Pinpoint the cell where the given text exists, returning its (x, y) midpoint coordinate. 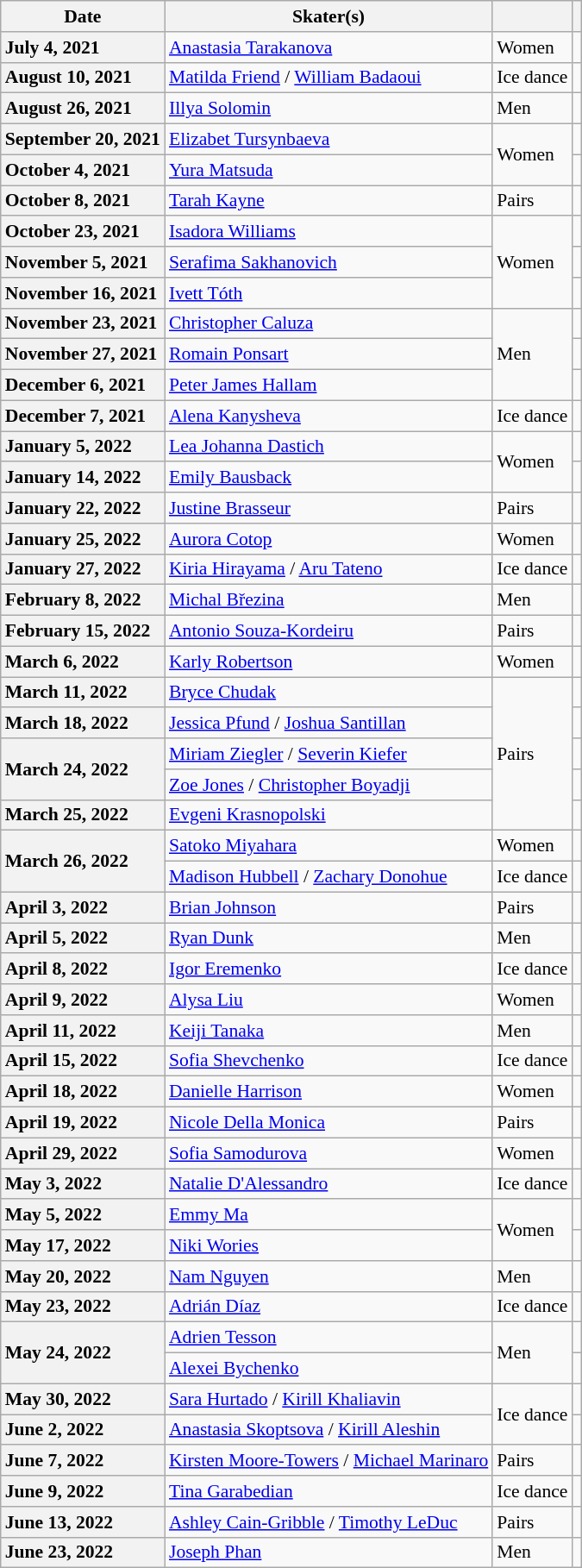
Sara Hurtado / Kirill Khaliavin (329, 1399)
June 7, 2022 (83, 1461)
Bryce Chudak (329, 693)
April 18, 2022 (83, 1092)
Emmy Ma (329, 1215)
Niki Wories (329, 1245)
November 27, 2021 (83, 354)
Alysa Liu (329, 1000)
September 20, 2021 (83, 140)
Matilda Friend / William Badaoui (329, 78)
Isadora Williams (329, 232)
Nam Nguyen (329, 1276)
Tarah Kayne (329, 201)
April 9, 2022 (83, 1000)
March 25, 2022 (83, 815)
January 22, 2022 (83, 508)
Nicole Della Monica (329, 1123)
Ryan Dunk (329, 938)
April 29, 2022 (83, 1153)
Sofia Shevchenko (329, 1061)
Skater(s) (329, 16)
Antonio Souza-Kordeiru (329, 631)
April 15, 2022 (83, 1061)
December 7, 2021 (83, 416)
Yura Matsuda (329, 170)
April 8, 2022 (83, 969)
Joseph Phan (329, 1552)
May 17, 2022 (83, 1245)
April 3, 2022 (83, 907)
March 11, 2022 (83, 693)
October 8, 2021 (83, 201)
Illya Solomin (329, 109)
April 19, 2022 (83, 1123)
Jessica Pfund / Joshua Santillan (329, 724)
November 5, 2021 (83, 262)
May 20, 2022 (83, 1276)
Igor Eremenko (329, 969)
October 23, 2021 (83, 232)
Keiji Tanaka (329, 1031)
Adrián Díaz (329, 1307)
Peter James Hallam (329, 386)
April 5, 2022 (83, 938)
Kiria Hirayama / Aru Tateno (329, 569)
Miriam Ziegler / Severin Kiefer (329, 754)
Kirsten Moore-Towers / Michael Marinaro (329, 1461)
Zoe Jones / Christopher Boyadji (329, 785)
May 30, 2022 (83, 1399)
Adrien Tesson (329, 1338)
February 8, 2022 (83, 600)
August 10, 2021 (83, 78)
Sofia Samodurova (329, 1153)
May 23, 2022 (83, 1307)
May 5, 2022 (83, 1215)
Tina Garabedian (329, 1491)
Lea Johanna Dastich (329, 447)
November 23, 2021 (83, 323)
Elizabet Tursynbaeva (329, 140)
Alena Kanysheva (329, 416)
Ivett Tóth (329, 293)
March 6, 2022 (83, 662)
Aurora Cotop (329, 539)
Romain Ponsart (329, 354)
January 5, 2022 (83, 447)
Justine Brasseur (329, 508)
June 13, 2022 (83, 1522)
October 4, 2021 (83, 170)
June 23, 2022 (83, 1552)
Natalie D'Alessandro (329, 1184)
April 11, 2022 (83, 1031)
Danielle Harrison (329, 1092)
July 4, 2021 (83, 47)
January 27, 2022 (83, 569)
Satoko Miyahara (329, 846)
March 24, 2022 (83, 769)
Evgeni Krasnopolski (329, 815)
Michal Březina (329, 600)
Karly Robertson (329, 662)
May 3, 2022 (83, 1184)
Brian Johnson (329, 907)
January 14, 2022 (83, 478)
Christopher Caluza (329, 323)
March 18, 2022 (83, 724)
February 15, 2022 (83, 631)
Madison Hubbell / Zachary Donohue (329, 877)
November 16, 2021 (83, 293)
May 24, 2022 (83, 1352)
March 26, 2022 (83, 861)
Emily Bausback (329, 478)
December 6, 2021 (83, 386)
Ashley Cain-Gribble / Timothy LeDuc (329, 1522)
Anastasia Skoptsova / Kirill Aleshin (329, 1430)
January 25, 2022 (83, 539)
Serafima Sakhanovich (329, 262)
June 2, 2022 (83, 1430)
Date (83, 16)
Anastasia Tarakanova (329, 47)
June 9, 2022 (83, 1491)
Alexei Bychenko (329, 1369)
August 26, 2021 (83, 109)
